Pinpoint the cell where the given text exists, returning its (X, Y) midpoint coordinate. 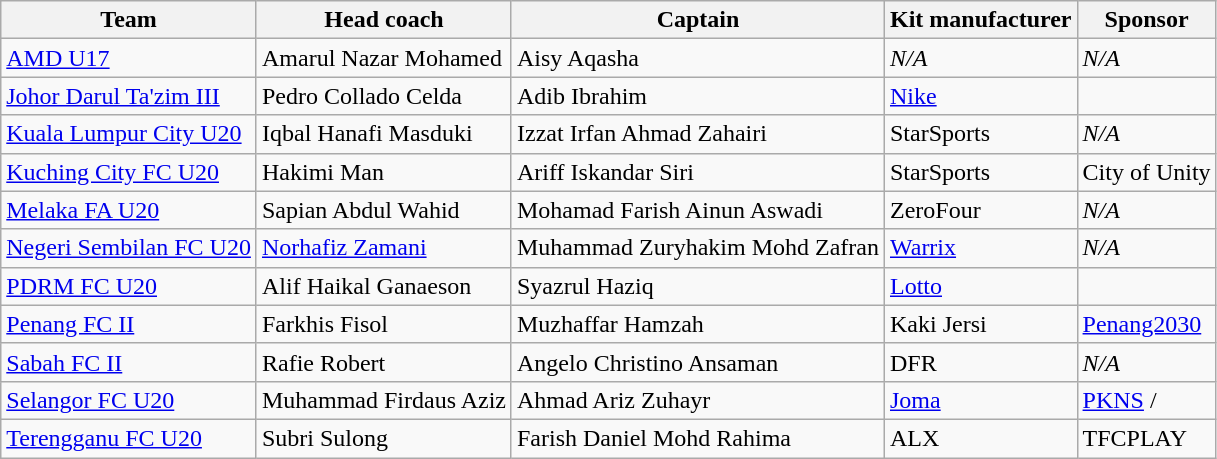
Sapian Abdul Wahid (384, 210)
ZeroFour (980, 210)
Pedro Collado Celda (384, 96)
Hakimi Man (384, 172)
Muhammad Zuryhakim Mohd Zafran (698, 248)
Ariff Iskandar Siri (698, 172)
Amarul Nazar Mohamed (384, 58)
Selangor FC U20 (129, 400)
Izzat Irfan Ahmad Zahairi (698, 134)
AMD U17 (129, 58)
Kuala Lumpur City U20 (129, 134)
Sponsor (1146, 20)
Subri Sulong (384, 438)
Alif Haikal Ganaeson (384, 286)
Lotto (980, 286)
Adib Ibrahim (698, 96)
Angelo Christino Ansaman (698, 362)
Rafie Robert (384, 362)
Joma (980, 400)
Kaki Jersi (980, 324)
Johor Darul Ta'zim III (129, 96)
Sabah FC II (129, 362)
Head coach (384, 20)
Melaka FA U20 (129, 210)
Aisy Aqasha (698, 58)
Kit manufacturer (980, 20)
Penang2030 (1146, 324)
Nike (980, 96)
Warrix (980, 248)
Ahmad Ariz Zuhayr (698, 400)
Farkhis Fisol (384, 324)
PDRM FC U20 (129, 286)
TFCPLAY (1146, 438)
Penang FC II (129, 324)
Muhammad Firdaus Aziz (384, 400)
Team (129, 20)
Captain (698, 20)
Syazrul Haziq (698, 286)
Mohamad Farish Ainun Aswadi (698, 210)
ALX (980, 438)
Negeri Sembilan FC U20 (129, 248)
Terengganu FC U20 (129, 438)
Muzhaffar Hamzah (698, 324)
City of Unity (1146, 172)
Norhafiz Zamani (384, 248)
PKNS / (1146, 400)
Farish Daniel Mohd Rahima (698, 438)
DFR (980, 362)
Kuching City FC U20 (129, 172)
Iqbal Hanafi Masduki (384, 134)
